From the cell containing the given text, extract its center point as [x, y] coordinate. 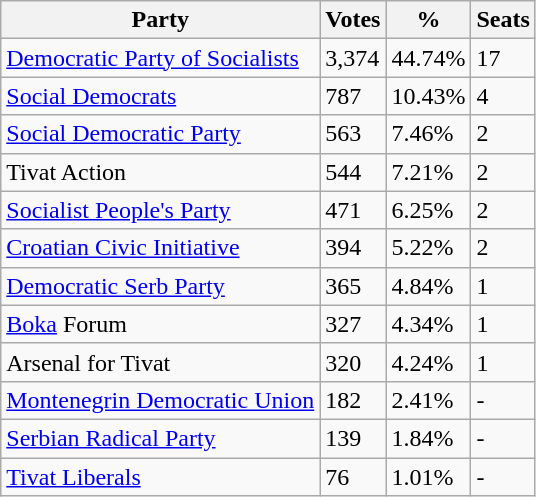
Serbian Radical Party [160, 438]
Tivat Liberals [160, 477]
365 [353, 286]
Democratic Serb Party [160, 286]
471 [353, 210]
139 [353, 438]
320 [353, 362]
787 [353, 96]
Socialist People's Party [160, 210]
4 [503, 96]
2.41% [428, 400]
17 [503, 58]
Tivat Action [160, 172]
5.22% [428, 248]
Party [160, 20]
4.84% [428, 286]
3,374 [353, 58]
394 [353, 248]
544 [353, 172]
Votes [353, 20]
44.74% [428, 58]
1.01% [428, 477]
Arsenal for Tivat [160, 362]
1.84% [428, 438]
Social Democrats [160, 96]
Montenegrin Democratic Union [160, 400]
563 [353, 134]
Croatian Civic Initiative [160, 248]
182 [353, 400]
76 [353, 477]
7.46% [428, 134]
6.25% [428, 210]
Seats [503, 20]
Boka Forum [160, 324]
4.24% [428, 362]
10.43% [428, 96]
Democratic Party of Socialists [160, 58]
% [428, 20]
Social Democratic Party [160, 134]
7.21% [428, 172]
327 [353, 324]
4.34% [428, 324]
